Search for the cell housing the specified text and yield its [X, Y] center coordinate. 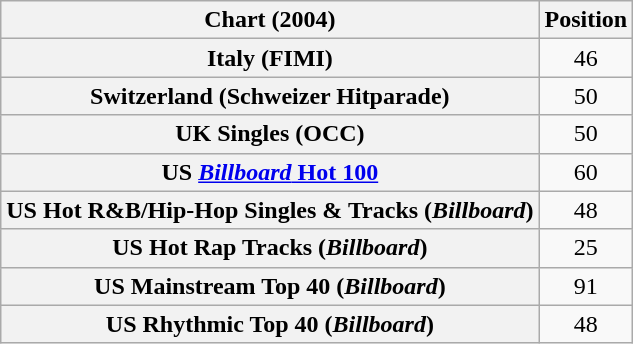
US Hot Rap Tracks (Billboard) [270, 248]
Chart (2004) [270, 20]
UK Singles (OCC) [270, 134]
60 [586, 172]
US Hot R&B/Hip-Hop Singles & Tracks (Billboard) [270, 210]
US Mainstream Top 40 (Billboard) [270, 286]
91 [586, 286]
US Billboard Hot 100 [270, 172]
46 [586, 58]
US Rhythmic Top 40 (Billboard) [270, 324]
Italy (FIMI) [270, 58]
Switzerland (Schweizer Hitparade) [270, 96]
25 [586, 248]
Position [586, 20]
